Detect which cell encompasses the target text, then output its (X, Y) center coordinate. 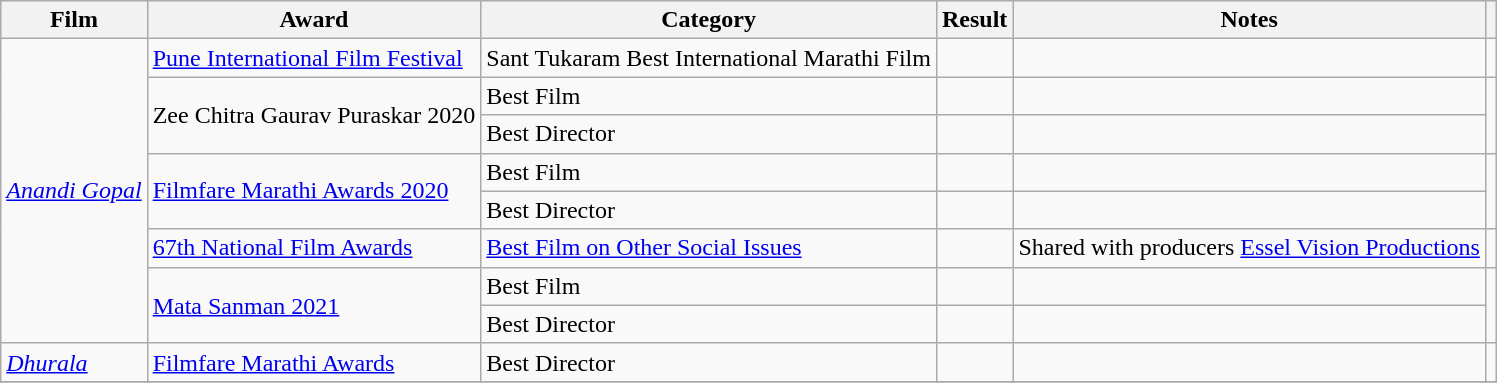
67th National Film Awards (314, 248)
Shared with producers Essel Vision Productions (1249, 248)
Best Film on Other Social Issues (709, 248)
Dhurala (74, 362)
Anandi Gopal (74, 191)
Result (974, 20)
Pune International Film Festival (314, 58)
Zee Chitra Gaurav Puraskar 2020 (314, 115)
Mata Sanman 2021 (314, 305)
Filmfare Marathi Awards (314, 362)
Award (314, 20)
Film (74, 20)
Filmfare Marathi Awards 2020 (314, 191)
Sant Tukaram Best International Marathi Film (709, 58)
Category (709, 20)
Notes (1249, 20)
